Detect which cell encompasses the target text, then output its (x, y) center coordinate. 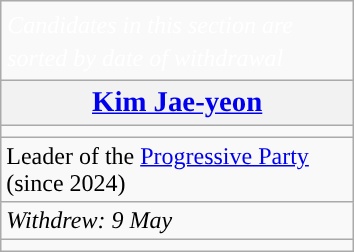
Candidates in this section are sorted by date of withdrawal (178, 40)
Kim Jae-yeon (178, 103)
Leader of the Progressive Party (since 2024) (178, 170)
Withdrew: 9 May (178, 221)
